Scan for the cell matching the given text and deliver its (x, y) coordinate at center. 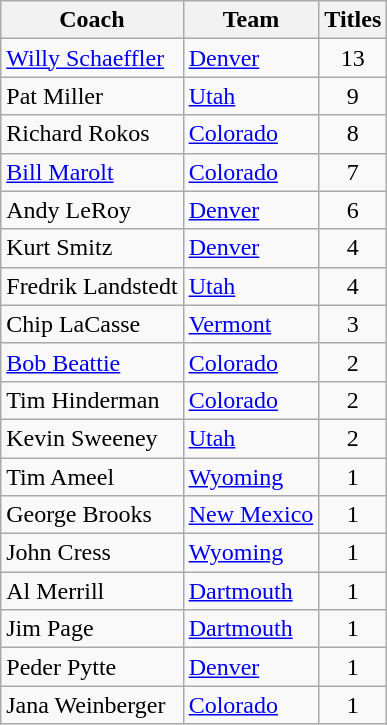
Chip LaCasse (92, 324)
Kevin Sweeney (92, 438)
Titles (353, 20)
Team (251, 20)
Fredrik Landstedt (92, 286)
9 (353, 96)
Richard Rokos (92, 134)
6 (353, 210)
Bill Marolt (92, 172)
8 (353, 134)
Jana Weinberger (92, 705)
Andy LeRoy (92, 210)
Coach (92, 20)
Tim Hinderman (92, 400)
Willy Schaeffler (92, 58)
John Cress (92, 553)
Al Merrill (92, 591)
Jim Page (92, 629)
New Mexico (251, 515)
Kurt Smitz (92, 248)
Pat Miller (92, 96)
Peder Pytte (92, 667)
13 (353, 58)
Tim Ameel (92, 477)
Vermont (251, 324)
George Brooks (92, 515)
Bob Beattie (92, 362)
3 (353, 324)
7 (353, 172)
